Return the [X, Y] coordinate for the center point of the cell that contains the specified text.  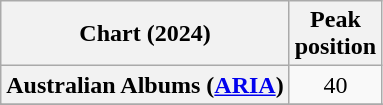
Peakposition [335, 34]
Australian Albums (ARIA) [145, 85]
Chart (2024) [145, 34]
40 [335, 85]
